Return the (X, Y) coordinate for the center point of the cell that contains the specified text.  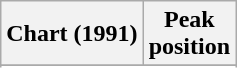
Chart (1991) (72, 34)
Peakposition (189, 34)
